Return the [X, Y] coordinate for the center point of the cell that contains the specified text.  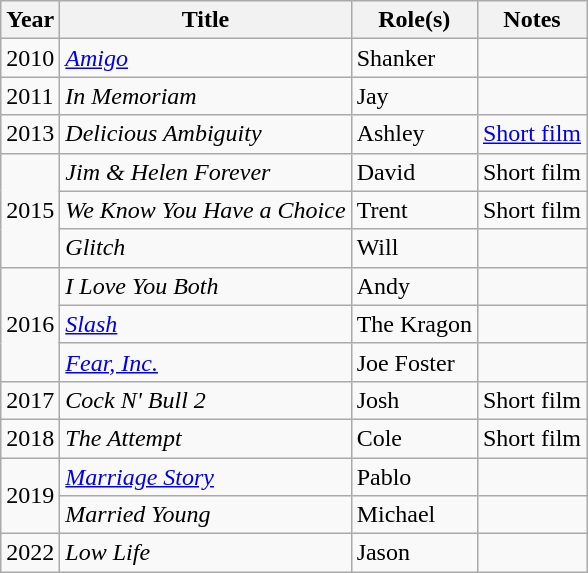
The Kragon [414, 324]
Trent [414, 210]
2019 [30, 496]
Shanker [414, 58]
2015 [30, 210]
Andy [414, 286]
2016 [30, 324]
Role(s) [414, 20]
Ashley [414, 134]
Slash [206, 324]
Jim & Helen Forever [206, 172]
In Memoriam [206, 96]
Title [206, 20]
Glitch [206, 248]
I Love You Both [206, 286]
Delicious Ambiguity [206, 134]
Michael [414, 515]
Joe Foster [414, 362]
Will [414, 248]
Fear, Inc. [206, 362]
Low Life [206, 553]
Marriage Story [206, 477]
David [414, 172]
2017 [30, 400]
2018 [30, 438]
2013 [30, 134]
The Attempt [206, 438]
Year [30, 20]
Pablo [414, 477]
Cock N' Bull 2 [206, 400]
Josh [414, 400]
2011 [30, 96]
Jason [414, 553]
Notes [532, 20]
Cole [414, 438]
Amigo [206, 58]
We Know You Have a Choice [206, 210]
Married Young [206, 515]
2022 [30, 553]
Jay [414, 96]
2010 [30, 58]
